Provide the (X, Y) coordinate of the cell's center where the given text is located.  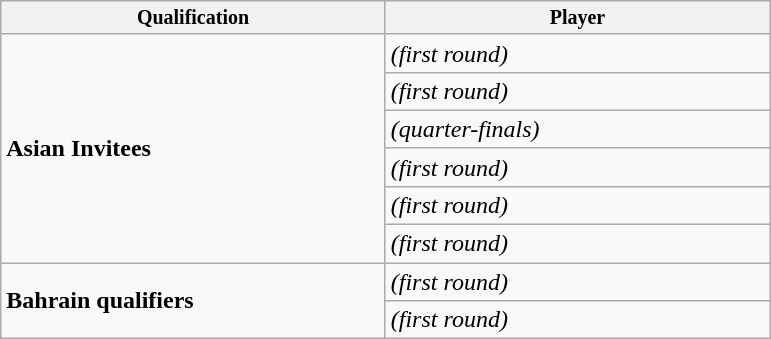
Asian Invitees (193, 148)
Qualification (193, 18)
(quarter-finals) (577, 129)
Player (577, 18)
Bahrain qualifiers (193, 301)
